Detect which cell encompasses the target text, then output its [x, y] center coordinate. 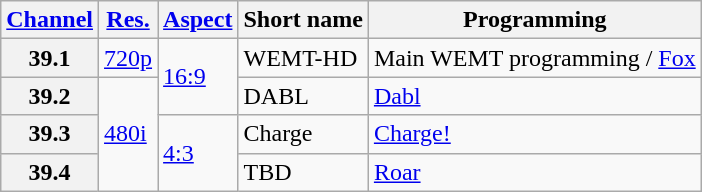
Dabl [534, 96]
39.1 [50, 58]
DABL [303, 96]
480i [128, 134]
Main WEMT programming / Fox [534, 58]
720p [128, 58]
TBD [303, 172]
Short name [303, 20]
4:3 [198, 153]
Channel [50, 20]
39.4 [50, 172]
Aspect [198, 20]
Res. [128, 20]
16:9 [198, 77]
Charge! [534, 134]
Charge [303, 134]
Roar [534, 172]
Programming [534, 20]
39.3 [50, 134]
39.2 [50, 96]
WEMT-HD [303, 58]
